Locate the cell with the specified text and output its [x, y] center coordinate. 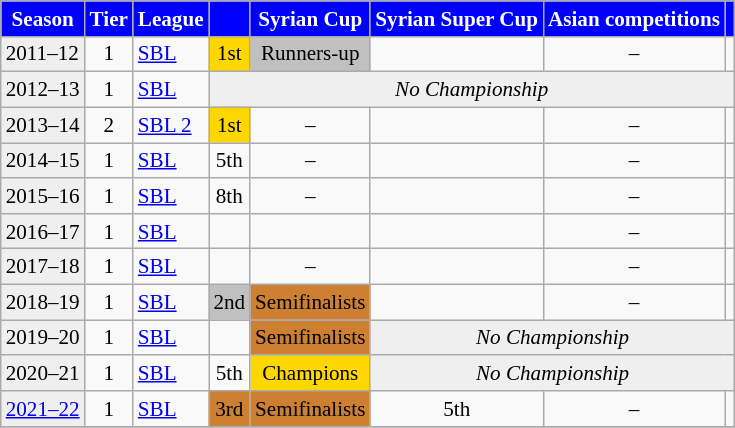
2012–13 [43, 90]
2018–19 [43, 302]
Runners-up [310, 54]
2019–20 [43, 338]
2 [109, 124]
2nd [229, 302]
8th [229, 196]
Syrian Super Cup [456, 18]
3rd [229, 408]
Syrian Cup [310, 18]
Tier [109, 18]
Champions [310, 372]
2013–14 [43, 124]
2015–16 [43, 196]
Asian competitions [634, 18]
2016–17 [43, 230]
Season [43, 18]
2021–22 [43, 408]
2011–12 [43, 54]
2017–18 [43, 266]
2020–21 [43, 372]
League [171, 18]
2014–15 [43, 160]
SBL 2 [171, 124]
